Pinpoint the cell where the given text exists, returning its (x, y) midpoint coordinate. 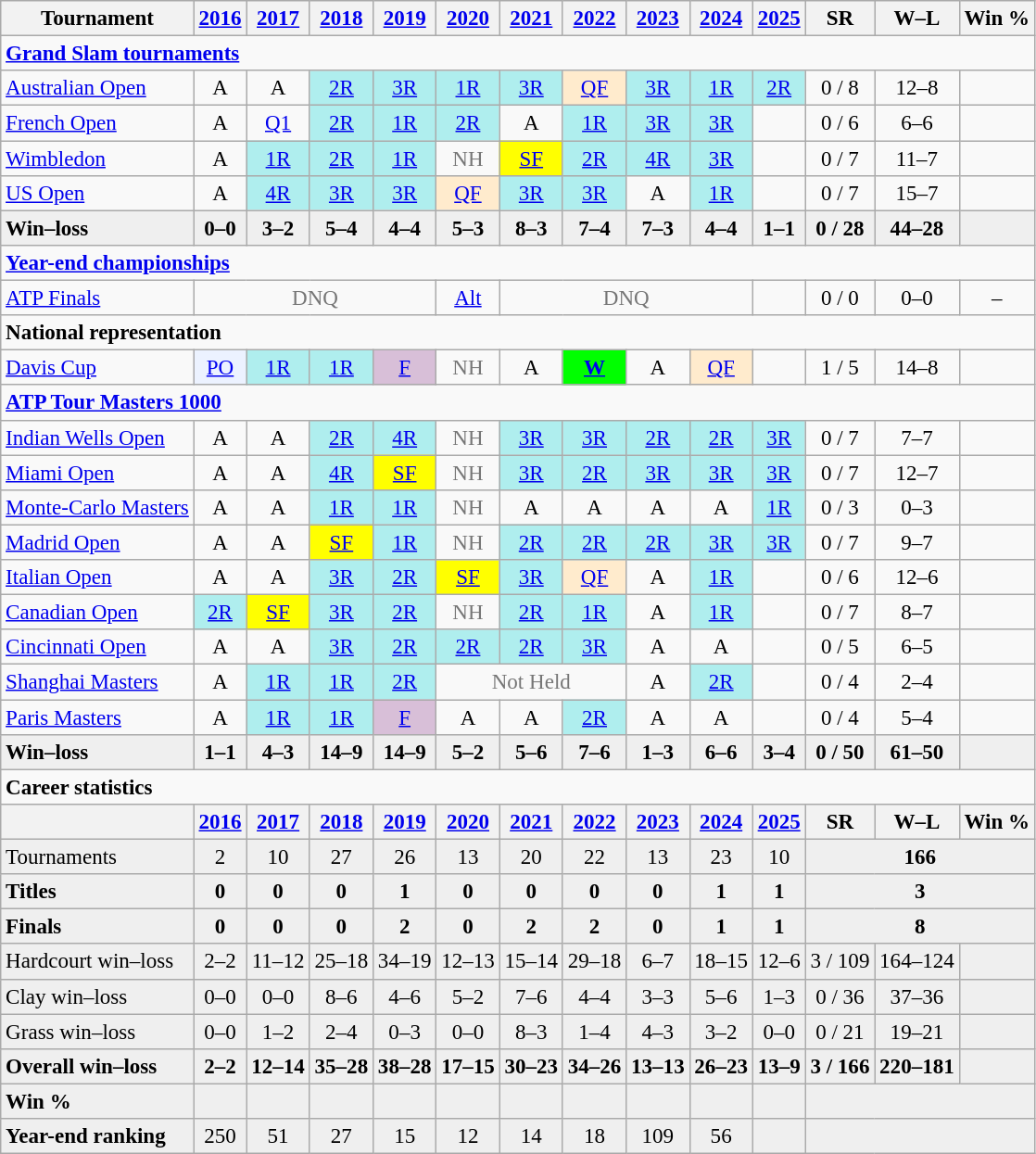
38–28 (405, 1067)
Madrid Open (97, 542)
Paris Masters (97, 717)
8–6 (341, 996)
15–7 (917, 194)
3–3 (658, 996)
6–7 (658, 962)
34–26 (594, 1067)
Davis Cup (97, 368)
6–5 (917, 647)
15–14 (531, 962)
18 (594, 1136)
Shanghai Masters (97, 682)
Overall win–loss (97, 1067)
Hardcourt win–loss (97, 962)
French Open (97, 123)
8–7 (917, 613)
26–23 (721, 1067)
Miami Open (97, 473)
35–28 (341, 1067)
250 (221, 1136)
29–18 (594, 962)
164–124 (917, 962)
14–8 (917, 368)
220–181 (917, 1067)
30–23 (531, 1067)
Italian Open (97, 577)
ATP Tour Masters 1000 (518, 403)
1–4 (594, 1032)
0 / 5 (840, 647)
Canadian Open (97, 613)
17–15 (468, 1067)
3 (919, 892)
34–19 (405, 962)
0 / 28 (840, 228)
Wimbledon (97, 159)
13–13 (658, 1067)
5–3 (468, 228)
Grand Slam tournaments (518, 54)
ATP Finals (97, 298)
Year-end championships (518, 263)
8 (919, 927)
56 (721, 1136)
20 (531, 857)
7–7 (917, 438)
Australian Open (97, 88)
4–6 (405, 996)
0 / 3 (840, 508)
0 / 50 (840, 753)
Year-end ranking (97, 1136)
Cincinnati Open (97, 647)
12–14 (278, 1067)
Tournament (97, 19)
109 (658, 1136)
11–7 (917, 159)
7–4 (594, 228)
Not Held (532, 682)
Indian Wells Open (97, 438)
Grass win–loss (97, 1032)
Career statistics (518, 787)
37–36 (917, 996)
Finals (97, 927)
PO (221, 368)
Monte-Carlo Masters (97, 508)
9–7 (917, 542)
National representation (518, 333)
Tournaments (97, 857)
12–13 (468, 962)
3 / 109 (840, 962)
14 (531, 1136)
Q1 (278, 123)
0 / 8 (840, 88)
Clay win–loss (97, 996)
11–12 (278, 962)
44–28 (917, 228)
26 (405, 857)
Titles (97, 892)
12–8 (917, 88)
0 / 0 (840, 298)
3 / 166 (840, 1067)
13–9 (778, 1067)
0 / 21 (840, 1032)
19–21 (917, 1032)
25–18 (341, 962)
1–2 (278, 1032)
0 / 36 (840, 996)
166 (919, 857)
12 (468, 1136)
W (594, 368)
51 (278, 1136)
18–15 (721, 962)
Alt (468, 298)
61–50 (917, 753)
12–7 (917, 473)
22 (594, 857)
3–4 (778, 753)
23 (721, 857)
1 / 5 (840, 368)
US Open (97, 194)
– (997, 298)
7–3 (658, 228)
15 (405, 1136)
